Detect which cell encompasses the target text, then output its [x, y] center coordinate. 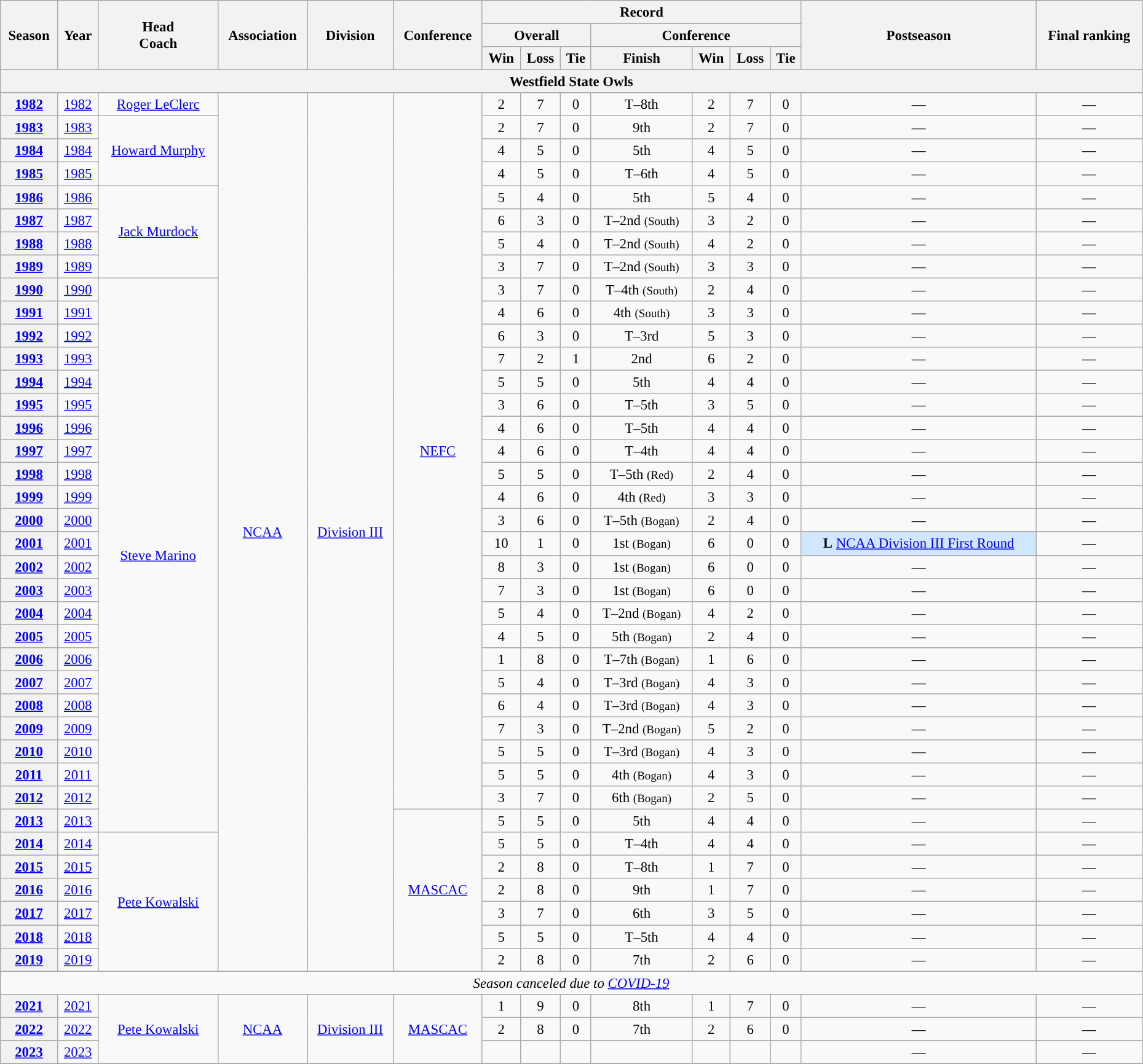
NEFC [438, 451]
Postseason [919, 36]
Finish [641, 58]
2nd [641, 359]
T–7th (Bogan) [641, 660]
6th (Bogan) [641, 798]
4th (Red) [641, 497]
Howard Murphy [158, 151]
Overall [536, 36]
4th (Bogan) [641, 775]
4th (South) [641, 313]
Jack Murdock [158, 232]
T–5th (Red) [641, 475]
Record [642, 12]
Association [262, 36]
10 [501, 544]
5th (Bogan) [641, 636]
T–6th [641, 174]
T–3rd [641, 336]
T–4th (South) [641, 290]
L NCAA Division III First Round [919, 544]
Westfield State Owls [572, 82]
Year [77, 36]
Division [350, 36]
8th [641, 1006]
Final ranking [1089, 36]
HeadCoach [158, 36]
9 [540, 1006]
Season [30, 36]
Roger LeClerc [158, 104]
Steve Marino [158, 555]
Season canceled due to COVID-19 [572, 983]
T–5th (Bogan) [641, 521]
6th [641, 913]
